Find where the given text appears and provide that cell's center as [x, y] coordinate. 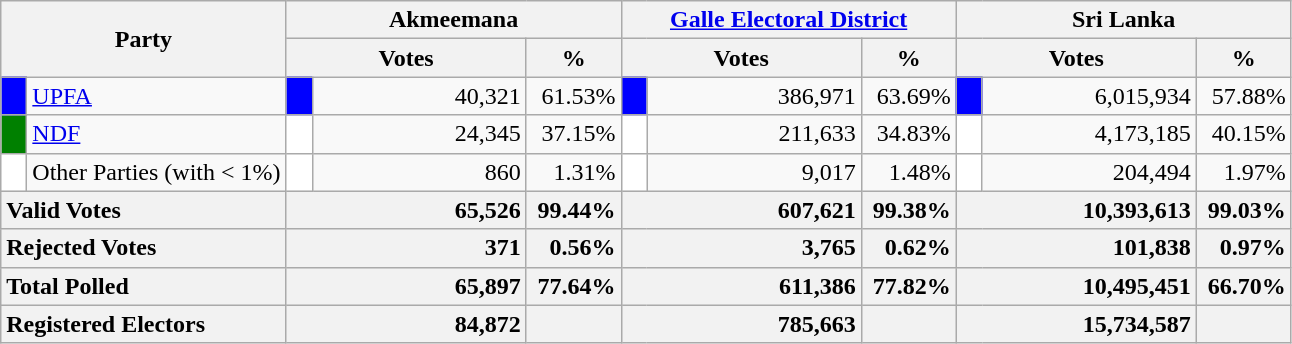
61.53% [574, 96]
4,173,185 [1089, 134]
6,015,934 [1089, 96]
0.62% [908, 248]
15,734,587 [1076, 324]
Other Parties (with < 1%) [156, 172]
3,765 [741, 248]
77.82% [908, 286]
40.15% [1244, 134]
1.31% [574, 172]
UPFA [156, 96]
34.83% [908, 134]
371 [406, 248]
0.56% [574, 248]
211,633 [754, 134]
1.97% [1244, 172]
785,663 [741, 324]
860 [419, 172]
204,494 [1089, 172]
10,393,613 [1076, 210]
0.97% [1244, 248]
Sri Lanka [1124, 20]
63.69% [908, 96]
57.88% [1244, 96]
607,621 [741, 210]
37.15% [574, 134]
386,971 [754, 96]
101,838 [1076, 248]
611,386 [741, 286]
NDF [156, 134]
99.44% [574, 210]
Valid Votes [144, 210]
99.38% [908, 210]
Rejected Votes [144, 248]
1.48% [908, 172]
65,526 [406, 210]
66.70% [1244, 286]
77.64% [574, 286]
84,872 [406, 324]
24,345 [419, 134]
Akmeemana [454, 20]
65,897 [406, 286]
Total Polled [144, 286]
10,495,451 [1076, 286]
9,017 [754, 172]
99.03% [1244, 210]
Galle Electoral District [788, 20]
Party [144, 39]
40,321 [419, 96]
Registered Electors [144, 324]
